For the text-containing cell, return its midpoint in (X, Y) coordinate format. 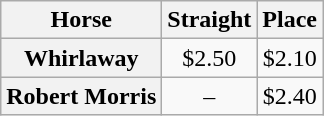
– (210, 96)
$2.40 (290, 96)
$2.10 (290, 58)
Whirlaway (82, 58)
Place (290, 20)
Robert Morris (82, 96)
$2.50 (210, 58)
Horse (82, 20)
Straight (210, 20)
